Find where the given text appears and provide that cell's center as [X, Y] coordinate. 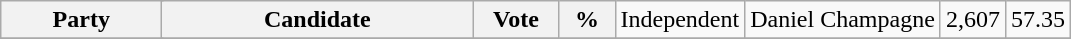
Vote [516, 20]
Candidate [318, 20]
Independent [680, 20]
Party [82, 20]
2,607 [972, 20]
57.35 [1038, 20]
% [587, 20]
Daniel Champagne [843, 20]
